Return the (x, y) coordinate for the center point of the cell that contains the specified text.  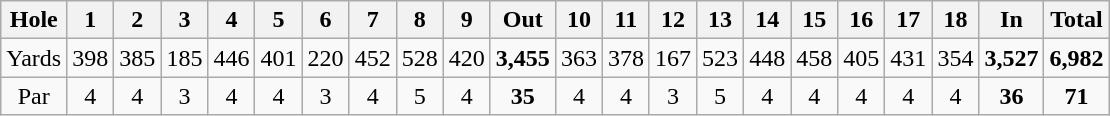
13 (720, 20)
523 (720, 58)
Out (522, 20)
16 (862, 20)
452 (372, 58)
Hole (34, 20)
9 (466, 20)
1 (90, 20)
Par (34, 96)
528 (420, 58)
448 (768, 58)
7 (372, 20)
8 (420, 20)
420 (466, 58)
6,982 (1076, 58)
401 (278, 58)
14 (768, 20)
35 (522, 96)
Total (1076, 20)
17 (908, 20)
71 (1076, 96)
In (1012, 20)
431 (908, 58)
185 (184, 58)
363 (578, 58)
10 (578, 20)
446 (232, 58)
2 (138, 20)
6 (326, 20)
458 (814, 58)
405 (862, 58)
15 (814, 20)
Yards (34, 58)
378 (626, 58)
385 (138, 58)
18 (956, 20)
3,527 (1012, 58)
11 (626, 20)
12 (672, 20)
354 (956, 58)
398 (90, 58)
3,455 (522, 58)
167 (672, 58)
220 (326, 58)
36 (1012, 96)
